For the text-containing cell, return its midpoint in (X, Y) coordinate format. 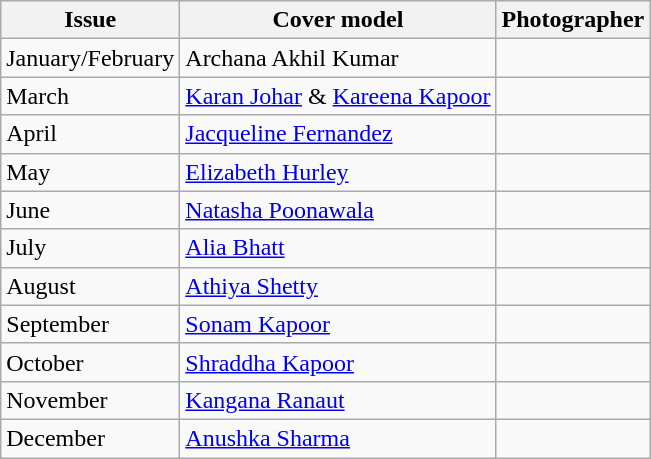
September (90, 324)
July (90, 248)
Alia Bhatt (338, 248)
May (90, 172)
Issue (90, 20)
Elizabeth Hurley (338, 172)
Jacqueline Fernandez (338, 134)
October (90, 362)
Anushka Sharma (338, 438)
Archana Akhil Kumar (338, 58)
June (90, 210)
December (90, 438)
March (90, 96)
Shraddha Kapoor (338, 362)
August (90, 286)
Cover model (338, 20)
November (90, 400)
Karan Johar & Kareena Kapoor (338, 96)
April (90, 134)
January/February (90, 58)
Sonam Kapoor (338, 324)
Natasha Poonawala (338, 210)
Kangana Ranaut (338, 400)
Photographer (573, 20)
Athiya Shetty (338, 286)
